Pinpoint the cell where the given text exists, returning its (X, Y) midpoint coordinate. 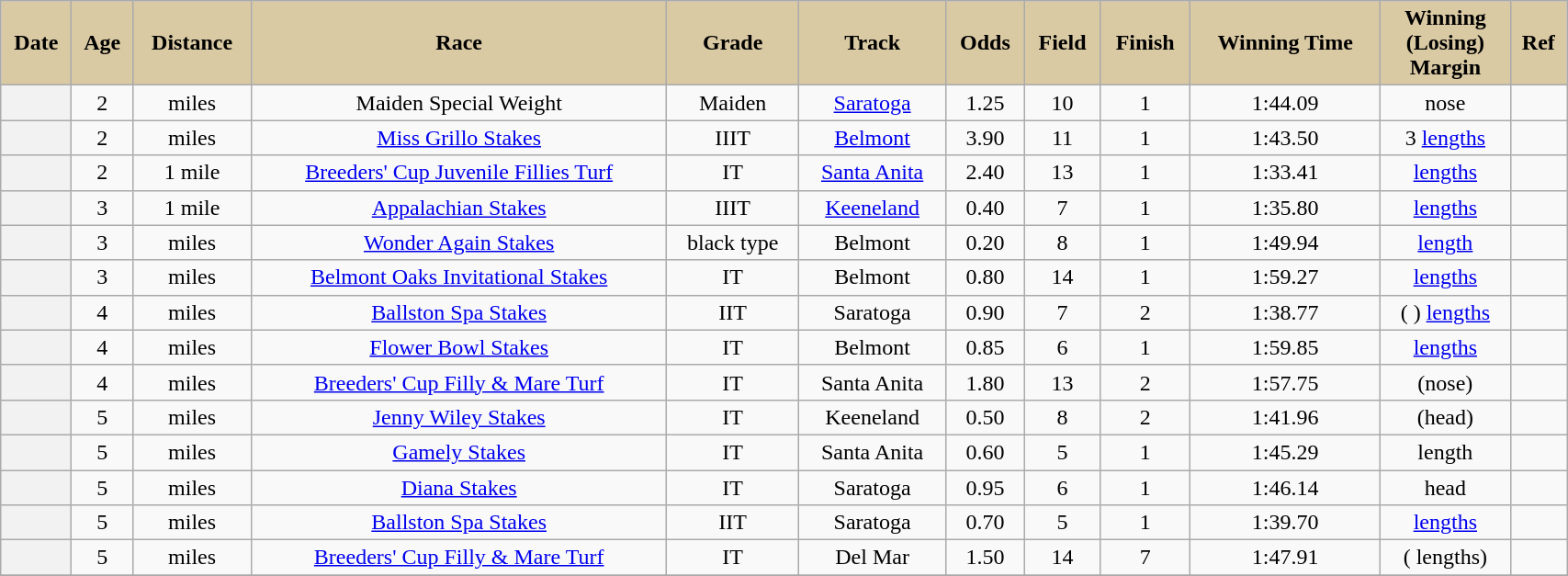
Jenny Wiley Stakes (459, 417)
1:44.09 (1286, 103)
10 (1062, 103)
(nose) (1446, 382)
Wonder Again Stakes (459, 243)
Belmont Oaks Invitational Stakes (459, 277)
1:39.70 (1286, 523)
0.70 (985, 523)
( lengths) (1446, 558)
Miss Grillo Stakes (459, 138)
Maiden Special Weight (459, 103)
0.40 (985, 208)
Ref (1539, 43)
Field (1062, 43)
Grade (733, 43)
Winning(Losing)Margin (1446, 43)
1.50 (985, 558)
Flower Bowl Stakes (459, 347)
Track (873, 43)
3.90 (985, 138)
0.85 (985, 347)
Del Mar (873, 558)
Date (37, 43)
1:38.77 (1286, 312)
1:43.50 (1286, 138)
0.60 (985, 452)
(head) (1446, 417)
head (1446, 488)
0.95 (985, 488)
nose (1446, 103)
Winning Time (1286, 43)
black type (733, 243)
1.25 (985, 103)
0.50 (985, 417)
1:59.85 (1286, 347)
Diana Stakes (459, 488)
Age (103, 43)
Odds (985, 43)
Breeders' Cup Juvenile Fillies Turf (459, 173)
1:57.75 (1286, 382)
Appalachian Stakes (459, 208)
1:46.14 (1286, 488)
1:33.41 (1286, 173)
3 lengths (1446, 138)
Maiden (733, 103)
1:47.91 (1286, 558)
0.80 (985, 277)
1:59.27 (1286, 277)
1:49.94 (1286, 243)
Gamely Stakes (459, 452)
Finish (1145, 43)
1:41.96 (1286, 417)
0.90 (985, 312)
Race (459, 43)
1:35.80 (1286, 208)
Distance (191, 43)
0.20 (985, 243)
2.40 (985, 173)
( ) lengths (1446, 312)
11 (1062, 138)
1:45.29 (1286, 452)
1.80 (985, 382)
